Extract the [x, y] coordinate from the center of the cell holding the provided text.  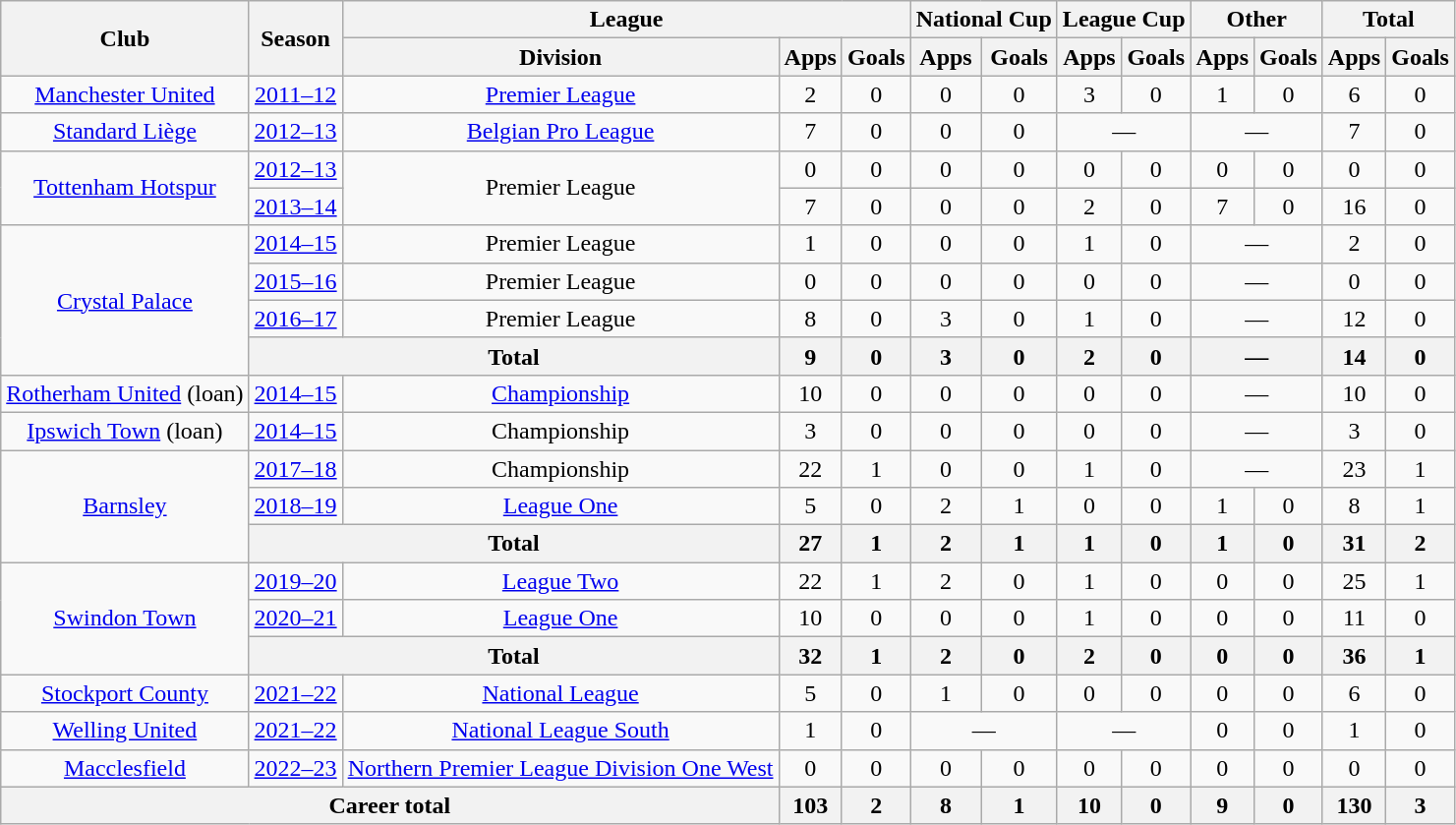
130 [1354, 805]
Division [560, 57]
Tottenham Hotspur [125, 188]
Season [295, 38]
Career total [389, 805]
League [626, 20]
Club [125, 38]
2017–18 [295, 469]
National League South [560, 731]
2015–16 [295, 281]
2011–12 [295, 94]
National League [560, 693]
Other [1256, 20]
32 [810, 656]
2019–20 [295, 581]
Manchester United [125, 94]
36 [1354, 656]
27 [810, 544]
Ipswich Town (loan) [125, 431]
Standard Liège [125, 132]
League Cup [1124, 20]
12 [1354, 319]
Northern Premier League Division One West [560, 768]
Belgian Pro League [560, 132]
Rotherham United (loan) [125, 393]
Welling United [125, 731]
2016–17 [295, 319]
League Two [560, 581]
Swindon Town [125, 619]
Stockport County [125, 693]
25 [1354, 581]
2018–19 [295, 506]
14 [1354, 356]
2022–23 [295, 768]
National Cup [983, 20]
11 [1354, 619]
2013–14 [295, 206]
31 [1354, 544]
2020–21 [295, 619]
Crystal Palace [125, 300]
16 [1354, 206]
103 [810, 805]
23 [1354, 469]
Barnsley [125, 506]
Macclesfield [125, 768]
